Output the (x, y) coordinate of the center of the cell containing the given text.  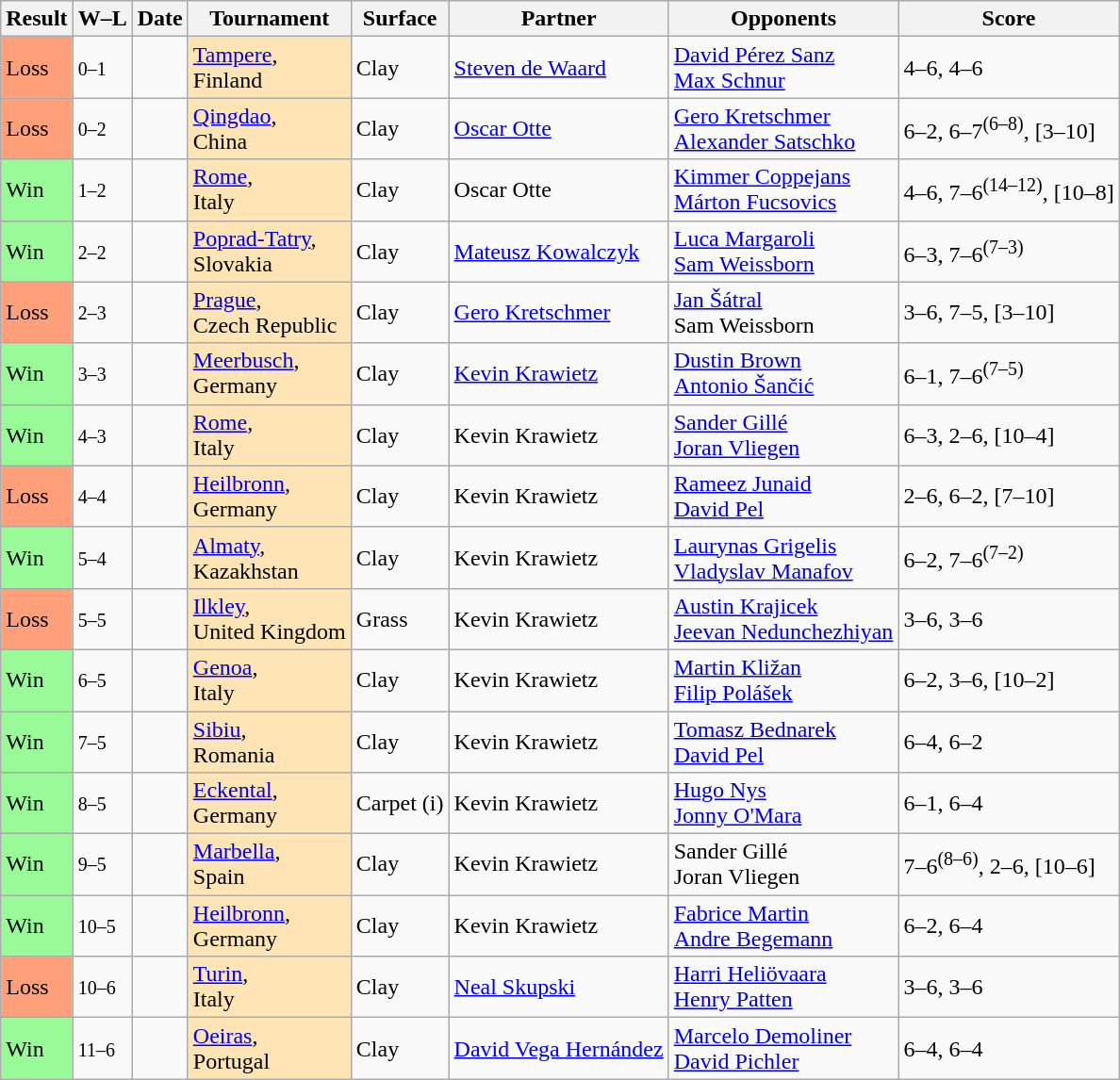
Steven de Waard (558, 68)
11–6 (102, 1048)
3–6, 7–5, [3–10] (1009, 313)
Grass (400, 618)
Genoa, Italy (270, 680)
Almaty, Kazakhstan (270, 558)
10–6 (102, 988)
Austin Krajicek Jeevan Nedunchezhiyan (783, 618)
Oeiras, Portugal (270, 1048)
Luca Margaroli Sam Weissborn (783, 251)
Carpet (i) (400, 803)
4–4 (102, 496)
Score (1009, 19)
Partner (558, 19)
6–3, 2–6, [10–4] (1009, 435)
6–1, 6–4 (1009, 803)
Laurynas Grigelis Vladyslav Manafov (783, 558)
Dustin Brown Antonio Šančić (783, 373)
2–2 (102, 251)
10–5 (102, 925)
8–5 (102, 803)
Eckental, Germany (270, 803)
7–6(8–6), 2–6, [10–6] (1009, 865)
Date (160, 19)
Kimmer Coppejans Márton Fucsovics (783, 190)
Fabrice Martin Andre Begemann (783, 925)
0–1 (102, 68)
Ilkley, United Kingdom (270, 618)
6–5 (102, 680)
4–6, 4–6 (1009, 68)
9–5 (102, 865)
Tomasz Bednarek David Pel (783, 741)
Rameez Junaid David Pel (783, 496)
Surface (400, 19)
6–4, 6–4 (1009, 1048)
Marcelo Demoliner David Pichler (783, 1048)
Tournament (270, 19)
6–2, 6–4 (1009, 925)
Gero Kretschmer (558, 313)
6–4, 6–2 (1009, 741)
Martin Kližan Filip Polášek (783, 680)
4–3 (102, 435)
1–2 (102, 190)
6–2, 3–6, [10–2] (1009, 680)
4–6, 7–6(14–12), [10–8] (1009, 190)
Marbella, Spain (270, 865)
6–2, 6–7(6–8), [3–10] (1009, 128)
Jan Šátral Sam Weissborn (783, 313)
Opponents (783, 19)
Qingdao, China (270, 128)
Result (37, 19)
0–2 (102, 128)
Harri Heliövaara Henry Patten (783, 988)
Mateusz Kowalczyk (558, 251)
Prague, Czech Republic (270, 313)
Neal Skupski (558, 988)
Sibiu, Romania (270, 741)
Meerbusch, Germany (270, 373)
Poprad-Tatry, Slovakia (270, 251)
Gero Kretschmer Alexander Satschko (783, 128)
2–6, 6–2, [7–10] (1009, 496)
3–3 (102, 373)
David Pérez Sanz Max Schnur (783, 68)
Turin, Italy (270, 988)
5–4 (102, 558)
7–5 (102, 741)
6–3, 7–6(7–3) (1009, 251)
6–2, 7–6(7–2) (1009, 558)
5–5 (102, 618)
6–1, 7–6(7–5) (1009, 373)
Hugo Nys Jonny O'Mara (783, 803)
David Vega Hernández (558, 1048)
W–L (102, 19)
Tampere, Finland (270, 68)
2–3 (102, 313)
